Pinpoint the cell where the given text exists, returning its (x, y) midpoint coordinate. 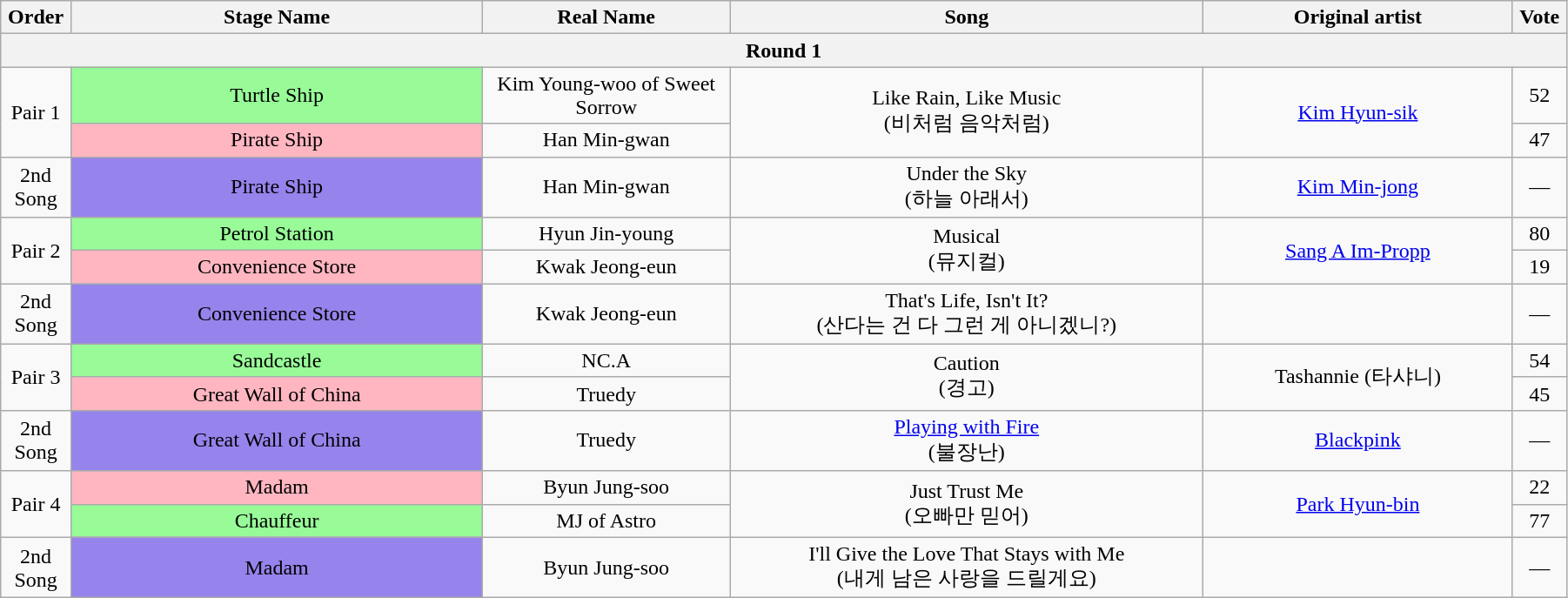
Real Name (606, 17)
Round 1 (784, 50)
Pair 1 (37, 111)
Kim Min-jong (1357, 187)
Caution(경고) (967, 377)
Chauffeur (277, 521)
Musical(뮤지컬) (967, 251)
52 (1540, 96)
Like Rain, Like Music(비처럼 음악처럼) (967, 111)
54 (1540, 360)
Vote (1540, 17)
Sandcastle (277, 360)
MJ of Astro (606, 521)
Kim Hyun-sik (1357, 111)
Tashannie (타샤니) (1357, 377)
45 (1540, 393)
Playing with Fire(불장난) (967, 440)
That's Life, Isn't It?(산다는 건 다 그런 게 아니겠니?) (967, 314)
Pair 3 (37, 377)
47 (1540, 140)
Pair 2 (37, 251)
22 (1540, 487)
I'll Give the Love That Stays with Me(내게 남은 사랑을 드릴게요) (967, 568)
Blackpink (1357, 440)
77 (1540, 521)
Under the Sky(하늘 아래서) (967, 187)
Order (37, 17)
Just Trust Me(오빠만 믿어) (967, 504)
Stage Name (277, 17)
80 (1540, 234)
NC.A (606, 360)
Sang A Im-Propp (1357, 251)
19 (1540, 267)
Hyun Jin-young (606, 234)
Turtle Ship (277, 96)
Petrol Station (277, 234)
Pair 4 (37, 504)
Original artist (1357, 17)
Song (967, 17)
Park Hyun-bin (1357, 504)
Kim Young-woo of Sweet Sorrow (606, 96)
